Return [x, y] of the center of cell containing provided text 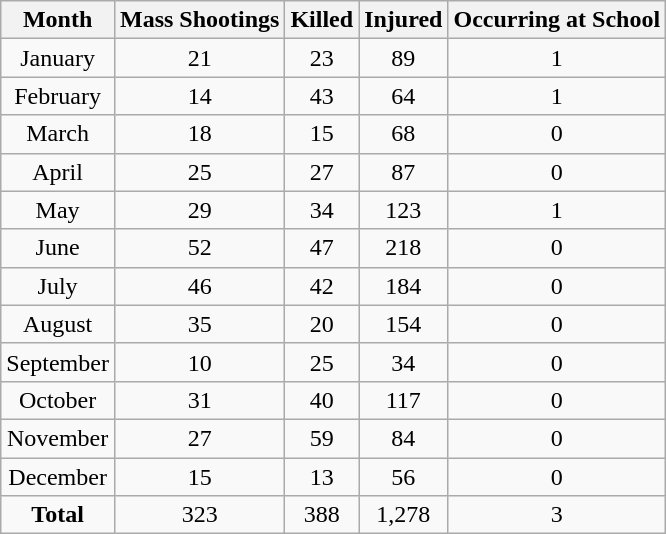
23 [322, 58]
68 [404, 134]
123 [404, 210]
14 [199, 96]
89 [404, 58]
35 [199, 324]
January [58, 58]
3 [557, 515]
323 [199, 515]
Killed [322, 20]
1,278 [404, 515]
June [58, 248]
40 [322, 400]
July [58, 286]
Month [58, 20]
Mass Shootings [199, 20]
218 [404, 248]
21 [199, 58]
56 [404, 477]
154 [404, 324]
Total [58, 515]
388 [322, 515]
59 [322, 438]
September [58, 362]
43 [322, 96]
13 [322, 477]
29 [199, 210]
117 [404, 400]
52 [199, 248]
November [58, 438]
February [58, 96]
20 [322, 324]
10 [199, 362]
Injured [404, 20]
64 [404, 96]
May [58, 210]
October [58, 400]
84 [404, 438]
Occurring at School [557, 20]
March [58, 134]
April [58, 172]
December [58, 477]
18 [199, 134]
47 [322, 248]
46 [199, 286]
31 [199, 400]
87 [404, 172]
184 [404, 286]
42 [322, 286]
August [58, 324]
